Search for the cell housing the specified text and yield its [x, y] center coordinate. 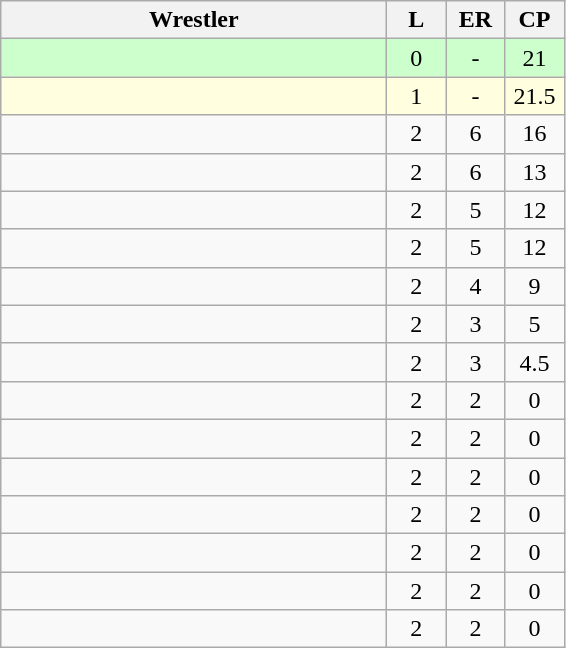
CP [534, 20]
Wrestler [194, 20]
L [416, 20]
21 [534, 58]
1 [416, 96]
13 [534, 172]
ER [476, 20]
16 [534, 134]
4 [476, 286]
21.5 [534, 96]
4.5 [534, 362]
9 [534, 286]
